For the text-containing cell, return its midpoint in (X, Y) coordinate format. 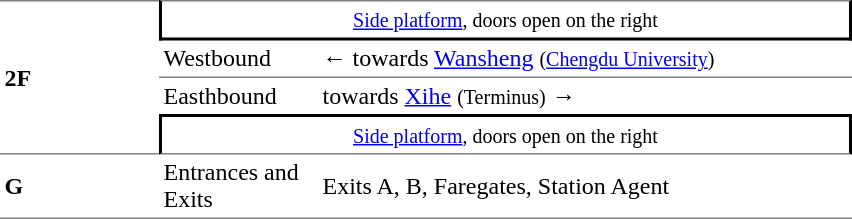
Westbound (238, 59)
Exits A, B, Faregates, Station Agent (585, 186)
towards Xihe (Terminus) → (585, 96)
← towards Wansheng (Chengdu University) (585, 59)
2F (80, 77)
G (80, 186)
Easthbound (238, 96)
Entrances and Exits (238, 186)
